Return (x, y) of the center of cell containing provided text 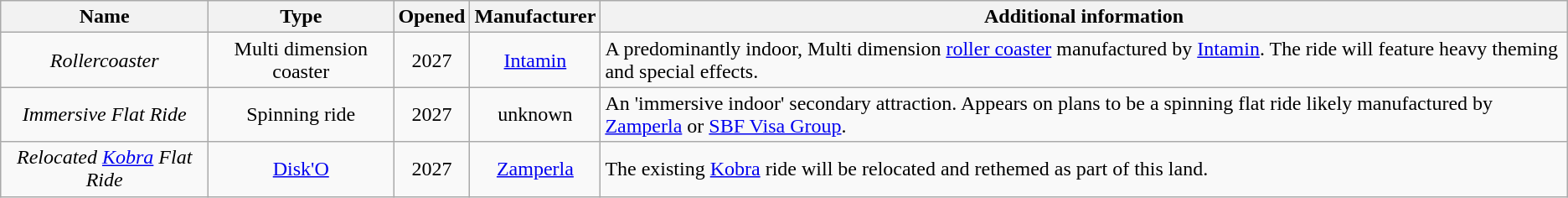
A predominantly indoor, Multi dimension roller coaster manufactured by Intamin. The ride will feature heavy theming and special effects. (1084, 60)
Name (105, 17)
Zamperla (535, 169)
Rollercoaster (105, 60)
Type (302, 17)
The existing Kobra ride will be relocated and rethemed as part of this land. (1084, 169)
Multi dimension coaster (302, 60)
Spinning ride (302, 114)
Opened (432, 17)
unknown (535, 114)
Manufacturer (535, 17)
Intamin (535, 60)
An 'immersive indoor' secondary attraction. Appears on plans to be a spinning flat ride likely manufactured by Zamperla or SBF Visa Group. (1084, 114)
Immersive Flat Ride (105, 114)
Disk'O (302, 169)
Additional information (1084, 17)
Relocated Kobra Flat Ride (105, 169)
